Search for the cell housing the specified text and yield its (x, y) center coordinate. 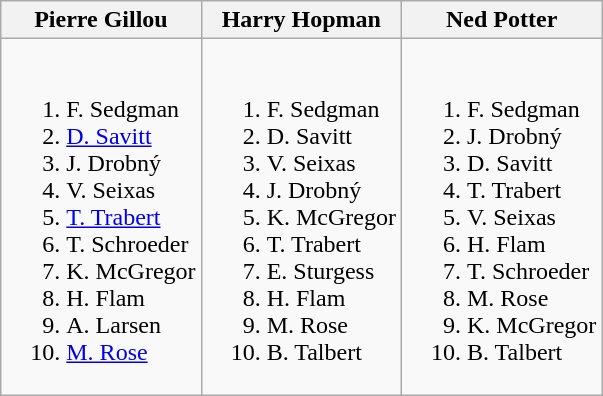
F. Sedgman D. Savitt V. Seixas J. Drobný K. McGregor T. Trabert E. Sturgess H. Flam M. Rose B. Talbert (301, 217)
F. Sedgman J. Drobný D. Savitt T. Trabert V. Seixas H. Flam T. Schroeder M. Rose K. McGregor B. Talbert (501, 217)
Pierre Gillou (101, 20)
Harry Hopman (301, 20)
F. Sedgman D. Savitt J. Drobný V. Seixas T. Trabert T. Schroeder K. McGregor H. Flam A. Larsen M. Rose (101, 217)
Ned Potter (501, 20)
